For the text-containing cell, return its midpoint in (x, y) coordinate format. 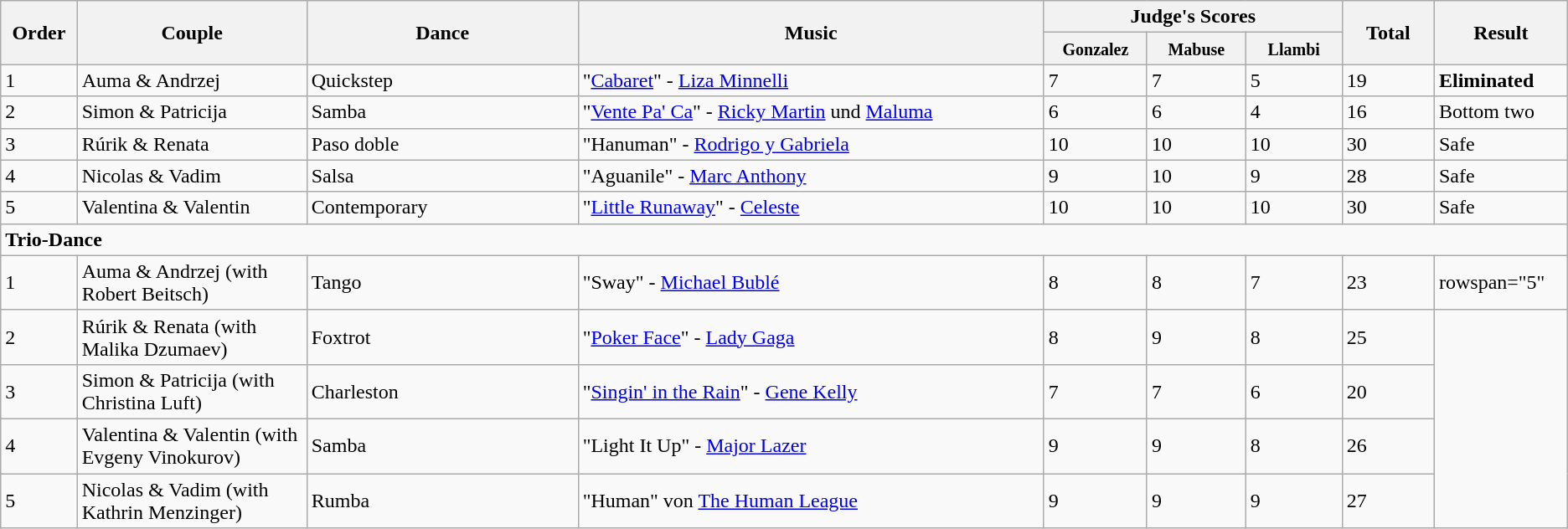
"Singin' in the Rain" - Gene Kelly (811, 392)
Quickstep (442, 80)
20 (1388, 392)
Nicolas & Vadim (with Kathrin Menzinger) (192, 501)
Couple (192, 33)
Rumba (442, 501)
Judge's Scores (1193, 17)
Valentina & Valentin (192, 208)
Auma & Andrzej (192, 80)
16 (1388, 112)
Paso doble (442, 144)
Mabuse (1196, 49)
28 (1388, 176)
Total (1388, 33)
Tango (442, 283)
Foxtrot (442, 336)
27 (1388, 501)
Rúrik & Renata (with Malika Dzumaev) (192, 336)
Auma & Andrzej (with Robert Beitsch) (192, 283)
Order (39, 33)
"Little Runaway" - Celeste (811, 208)
"Aguanile" - Marc Anthony (811, 176)
Music (811, 33)
Contemporary (442, 208)
Simon & Patricija (192, 112)
Eliminated (1501, 80)
Llambi (1293, 49)
Trio-Dance (784, 239)
"Vente Pa' Ca" - Ricky Martin und Maluma (811, 112)
Salsa (442, 176)
23 (1388, 283)
"Sway" - Michael Bublé (811, 283)
"Light It Up" - Major Lazer (811, 445)
25 (1388, 336)
Nicolas & Vadim (192, 176)
"Hanuman" - Rodrigo y Gabriela (811, 144)
Rúrik & Renata (192, 144)
26 (1388, 445)
"Poker Face" - Lady Gaga (811, 336)
Bottom two (1501, 112)
Simon & Patricija (with Christina Luft) (192, 392)
"Cabaret" - Liza Minnelli (811, 80)
Result (1501, 33)
Charleston (442, 392)
"Human" von The Human League (811, 501)
Valentina & Valentin (with Evgeny Vinokurov) (192, 445)
rowspan="5" (1501, 283)
Dance (442, 33)
Gonzalez (1096, 49)
19 (1388, 80)
